From the cell containing the given text, extract its center point as (X, Y) coordinate. 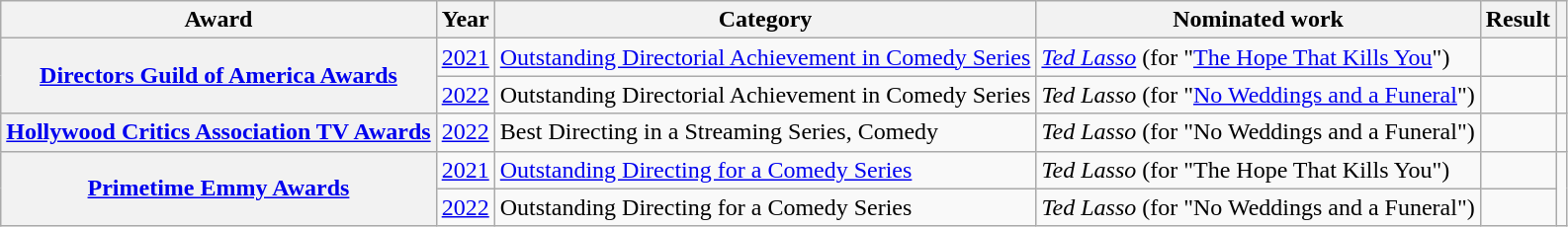
Result (1518, 20)
Nominated work (1258, 20)
Category (765, 20)
Award (218, 20)
Year (465, 20)
Best Directing in a Streaming Series, Comedy (765, 132)
Hollywood Critics Association TV Awards (218, 132)
Directors Guild of America Awards (218, 76)
Primetime Emmy Awards (218, 189)
